Locate the cell with the specified text and output its (x, y) center coordinate. 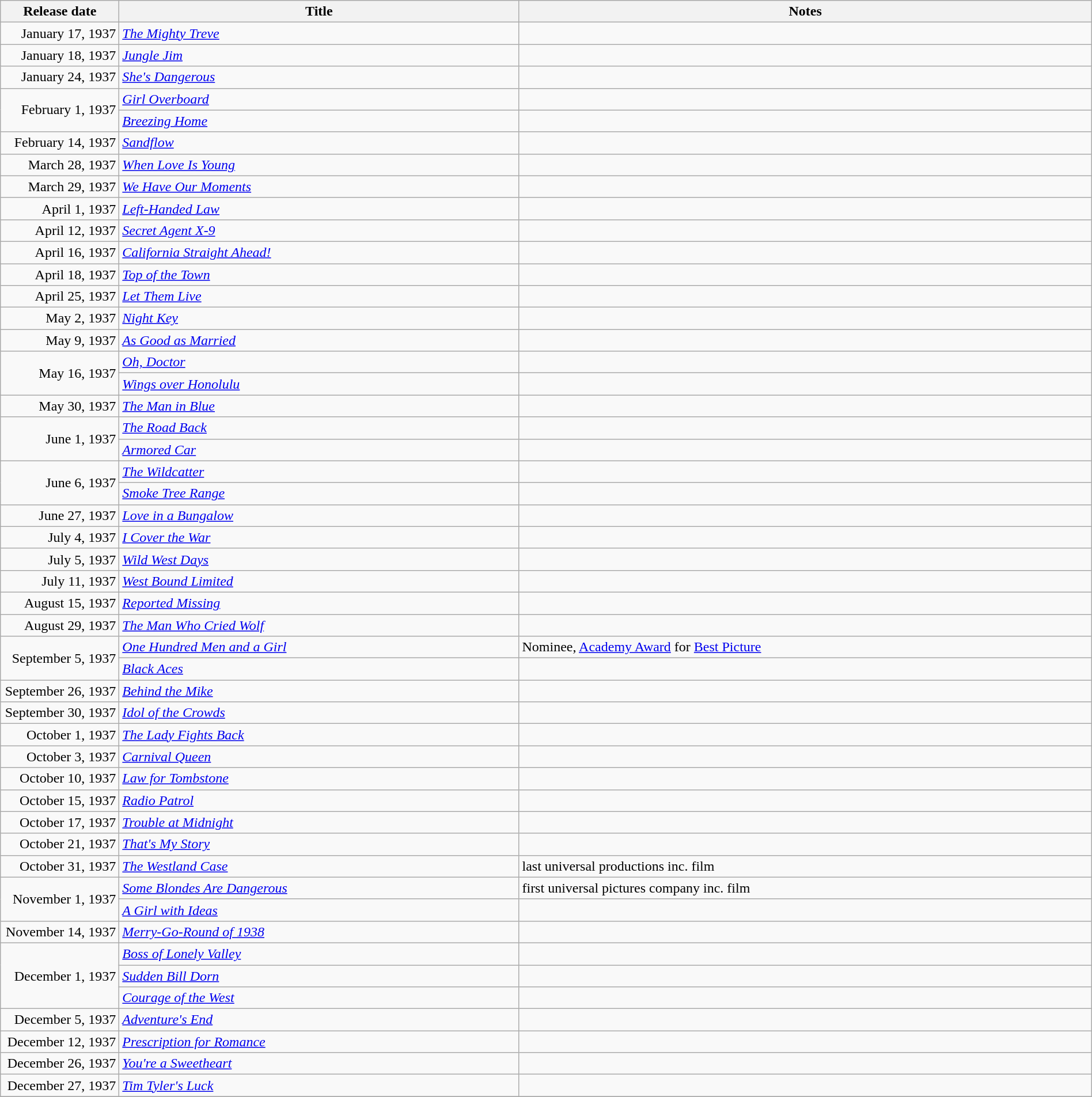
Adventure's End (319, 1020)
April 1, 1937 (60, 208)
The Wildcatter (319, 472)
Secret Agent X-9 (319, 230)
The Man in Blue (319, 406)
January 18, 1937 (60, 55)
March 28, 1937 (60, 165)
February 14, 1937 (60, 143)
May 9, 1937 (60, 340)
Carnival Queen (319, 757)
July 5, 1937 (60, 559)
June 27, 1937 (60, 515)
We Have Our Moments (319, 187)
June 1, 1937 (60, 439)
January 24, 1937 (60, 77)
Love in a Bungalow (319, 515)
December 26, 1937 (60, 1064)
Merry-Go-Round of 1938 (319, 932)
Wings over Honolulu (319, 384)
Left-Handed Law (319, 208)
Boss of Lonely Valley (319, 954)
October 31, 1937 (60, 866)
When Love Is Young (319, 165)
April 18, 1937 (60, 275)
November 1, 1937 (60, 899)
February 1, 1937 (60, 110)
Sandflow (319, 143)
September 30, 1937 (60, 713)
October 21, 1937 (60, 844)
Let Them Live (319, 297)
June 6, 1937 (60, 483)
January 17, 1937 (60, 33)
Reported Missing (319, 603)
December 1, 1937 (60, 975)
Oh, Doctor (319, 362)
October 17, 1937 (60, 822)
May 2, 1937 (60, 318)
That's My Story (319, 844)
Law for Tombstone (319, 779)
The Lady Fights Back (319, 735)
The Westland Case (319, 866)
Some Blondes Are Dangerous (319, 888)
November 14, 1937 (60, 932)
March 29, 1937 (60, 187)
You're a Sweetheart (319, 1064)
May 30, 1937 (60, 406)
May 16, 1937 (60, 373)
Idol of the Crowds (319, 713)
Title (319, 12)
April 12, 1937 (60, 230)
Night Key (319, 318)
Behind the Mike (319, 691)
She's Dangerous (319, 77)
As Good as Married (319, 340)
Wild West Days (319, 559)
Prescription for Romance (319, 1042)
July 4, 1937 (60, 537)
One Hundred Men and a Girl (319, 647)
September 5, 1937 (60, 658)
December 12, 1937 (60, 1042)
October 10, 1937 (60, 779)
first universal pictures company inc. film (805, 888)
last universal productions inc. film (805, 866)
Release date (60, 12)
April 16, 1937 (60, 252)
October 3, 1937 (60, 757)
August 15, 1937 (60, 603)
The Road Back (319, 428)
Jungle Jim (319, 55)
Radio Patrol (319, 800)
Black Aces (319, 669)
Breezing Home (319, 121)
I Cover the War (319, 537)
October 1, 1937 (60, 735)
The Mighty Treve (319, 33)
Trouble at Midnight (319, 822)
September 26, 1937 (60, 691)
April 25, 1937 (60, 297)
December 27, 1937 (60, 1085)
Armored Car (319, 450)
A Girl with Ideas (319, 910)
August 29, 1937 (60, 625)
Courage of the West (319, 998)
West Bound Limited (319, 581)
Sudden Bill Dorn (319, 976)
October 15, 1937 (60, 800)
Nominee, Academy Award for Best Picture (805, 647)
December 5, 1937 (60, 1020)
July 11, 1937 (60, 581)
The Man Who Cried Wolf (319, 625)
California Straight Ahead! (319, 252)
Smoke Tree Range (319, 494)
Girl Overboard (319, 99)
Notes (805, 12)
Tim Tyler's Luck (319, 1085)
Top of the Town (319, 275)
